Pinpoint the cell where the given text exists, returning its (x, y) midpoint coordinate. 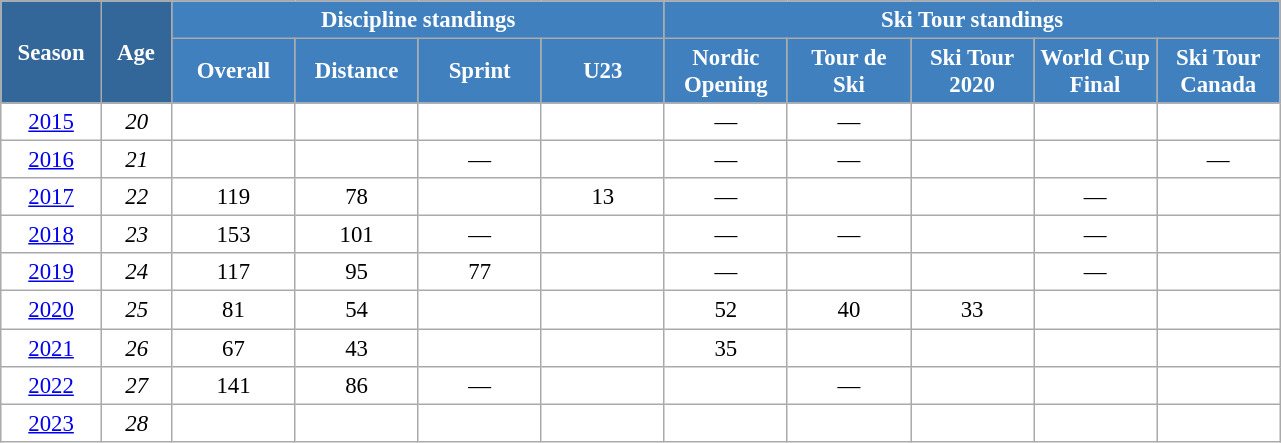
33 (972, 310)
77 (480, 273)
13 (602, 197)
Age (136, 52)
2019 (52, 273)
81 (234, 310)
2023 (52, 423)
U23 (602, 72)
35 (726, 348)
26 (136, 348)
2022 (52, 385)
101 (356, 235)
World CupFinal (1096, 72)
Ski Tour2020 (972, 72)
21 (136, 160)
24 (136, 273)
40 (848, 310)
43 (356, 348)
153 (234, 235)
2017 (52, 197)
25 (136, 310)
Season (52, 52)
2018 (52, 235)
20 (136, 122)
Ski Tour standings (972, 20)
Ski TourCanada (1218, 72)
22 (136, 197)
86 (356, 385)
95 (356, 273)
67 (234, 348)
2015 (52, 122)
Overall (234, 72)
28 (136, 423)
2021 (52, 348)
78 (356, 197)
117 (234, 273)
Sprint (480, 72)
141 (234, 385)
2020 (52, 310)
2016 (52, 160)
52 (726, 310)
Tour deSki (848, 72)
Discipline standings (418, 20)
23 (136, 235)
NordicOpening (726, 72)
119 (234, 197)
54 (356, 310)
27 (136, 385)
Distance (356, 72)
